Determine the (x, y) coordinate at the center of the cell enclosing the given text.  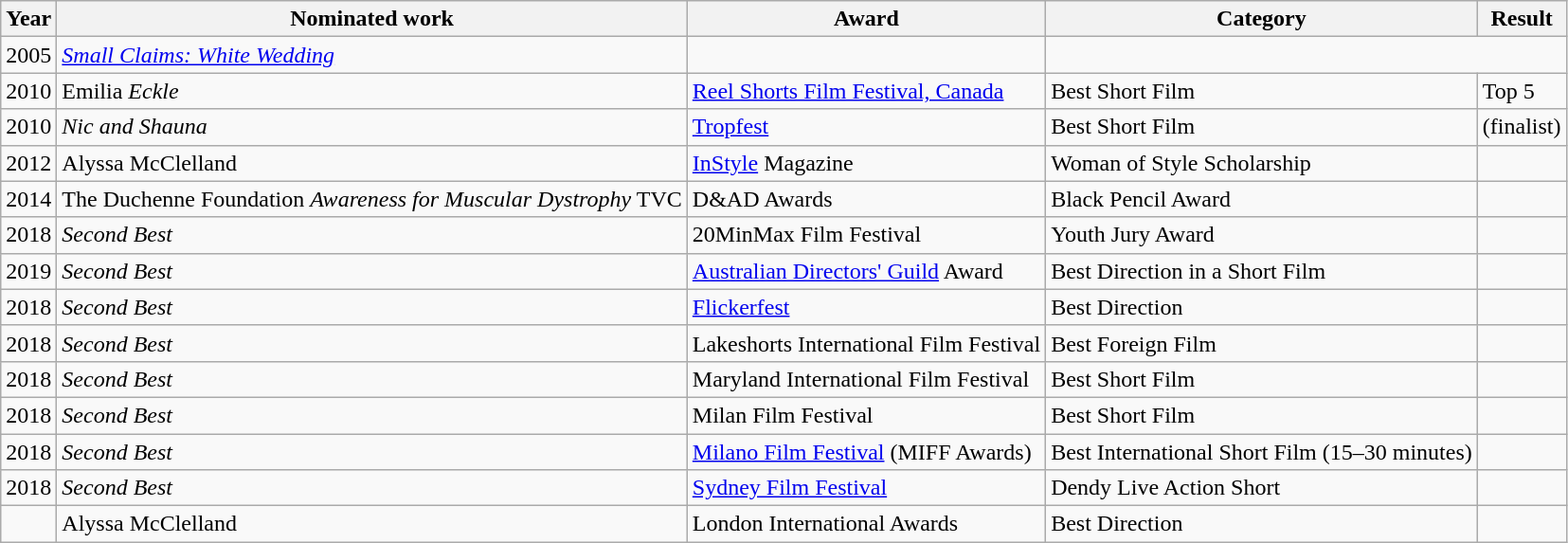
Dendy Live Action Short (1262, 488)
Emilia Eckle (371, 91)
Nic and Shauna (371, 127)
Best Foreign Film (1262, 343)
Reel Shorts Film Festival, Canada (866, 91)
The Duchenne Foundation Awareness for Muscular Dystrophy TVC (371, 199)
Tropfest (866, 127)
Australian Directors' Guild Award (866, 271)
Sydney Film Festival (866, 488)
Woman of Style Scholarship (1262, 163)
2014 (28, 199)
D&AD Awards (866, 199)
Youth Jury Award (1262, 235)
Flickerfest (866, 307)
Milano Film Festival (MIFF Awards) (866, 452)
Milan Film Festival (866, 415)
Result (1522, 19)
Nominated work (371, 19)
2019 (28, 271)
Category (1262, 19)
London International Awards (866, 524)
Award (866, 19)
2005 (28, 55)
Best International Short Film (15–30 minutes) (1262, 452)
20MinMax Film Festival (866, 235)
InStyle Magazine (866, 163)
Black Pencil Award (1262, 199)
(finalist) (1522, 127)
Top 5 (1522, 91)
Year (28, 19)
2012 (28, 163)
Best Direction in a Short Film (1262, 271)
Lakeshorts International Film Festival (866, 343)
Small Claims: White Wedding (371, 55)
Maryland International Film Festival (866, 379)
